Capture the cell that displays the provided text and extract its (X, Y) central coordinate. 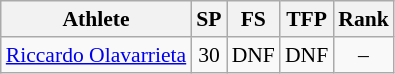
Rank (364, 19)
TFP (306, 19)
– (364, 55)
FS (254, 19)
Athlete (96, 19)
SP (208, 19)
Riccardo Olavarrieta (96, 55)
30 (208, 55)
